Return (X, Y) of the center of cell containing provided text 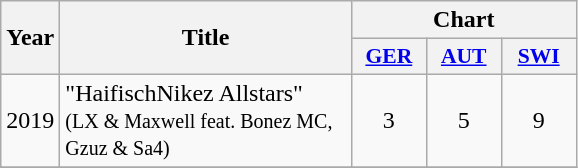
Title (206, 38)
AUT (464, 57)
GER (388, 57)
3 (388, 120)
SWI (538, 57)
9 (538, 120)
Chart (464, 20)
Year (30, 38)
"HaifischNikez Allstars"(LX & Maxwell feat. Bonez MC, Gzuz & Sa4) (206, 120)
5 (464, 120)
2019 (30, 120)
